Return (X, Y) of the center of cell containing provided text 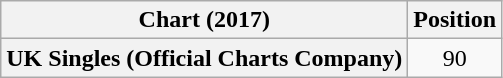
Chart (2017) (204, 20)
Position (455, 20)
UK Singles (Official Charts Company) (204, 58)
90 (455, 58)
